For the text-containing cell, return its midpoint in [x, y] coordinate format. 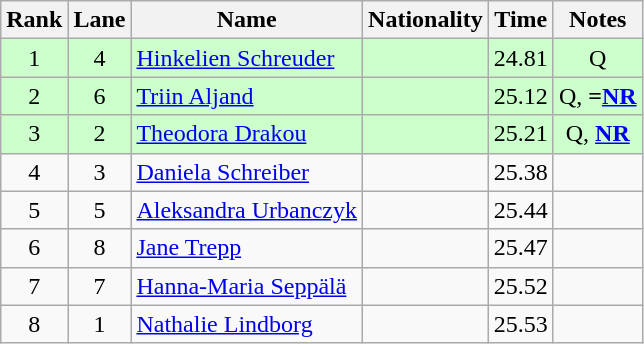
25.53 [520, 324]
25.38 [520, 172]
Hinkelien Schreuder [247, 58]
Nationality [426, 20]
Q, =NR [598, 96]
Theodora Drakou [247, 134]
25.21 [520, 134]
Time [520, 20]
Q, NR [598, 134]
25.12 [520, 96]
Q [598, 58]
Nathalie Lindborg [247, 324]
25.47 [520, 248]
Lane [100, 20]
25.52 [520, 286]
Name [247, 20]
Aleksandra Urbanczyk [247, 210]
Daniela Schreiber [247, 172]
Triin Aljand [247, 96]
Hanna-Maria Seppälä [247, 286]
25.44 [520, 210]
24.81 [520, 58]
Jane Trepp [247, 248]
Notes [598, 20]
Rank [34, 20]
